Locate the cell with the specified text and output its [x, y] center coordinate. 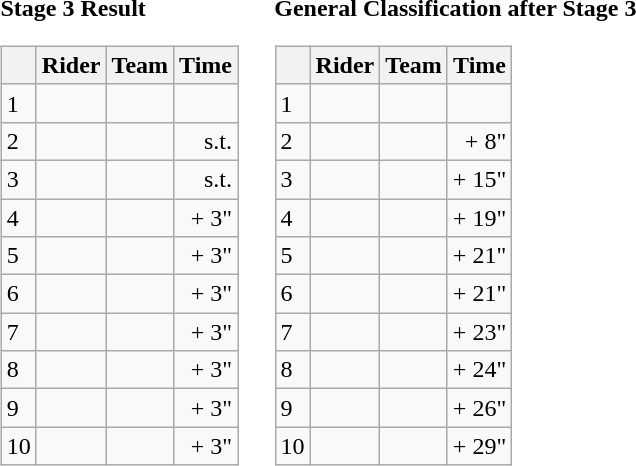
+ 29" [479, 446]
+ 8" [479, 141]
+ 24" [479, 370]
+ 19" [479, 217]
+ 23" [479, 332]
+ 15" [479, 179]
+ 26" [479, 408]
